Capture the cell that displays the provided text and extract its [X, Y] central coordinate. 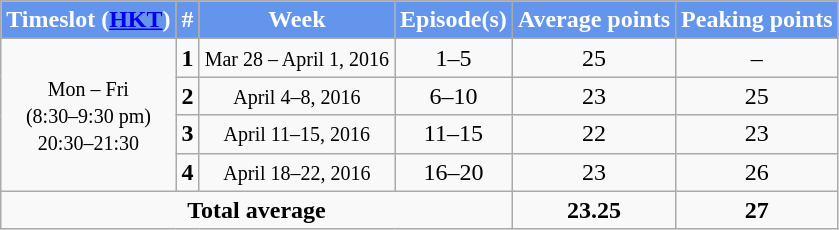
2 [188, 96]
April 4–8, 2016 [296, 96]
Episode(s) [454, 20]
Average points [594, 20]
Week [296, 20]
April 11–15, 2016 [296, 134]
Timeslot (HKT) [88, 20]
27 [757, 210]
6–10 [454, 96]
1 [188, 58]
Peaking points [757, 20]
4 [188, 172]
April 18–22, 2016 [296, 172]
26 [757, 172]
22 [594, 134]
11–15 [454, 134]
# [188, 20]
Total average [257, 210]
Mon – Fri(8:30–9:30 pm)20:30–21:30 [88, 115]
Mar 28 – April 1, 2016 [296, 58]
1–5 [454, 58]
– [757, 58]
23.25 [594, 210]
16–20 [454, 172]
3 [188, 134]
